Provide the (x, y) coordinate of the cell's center where the given text is located.  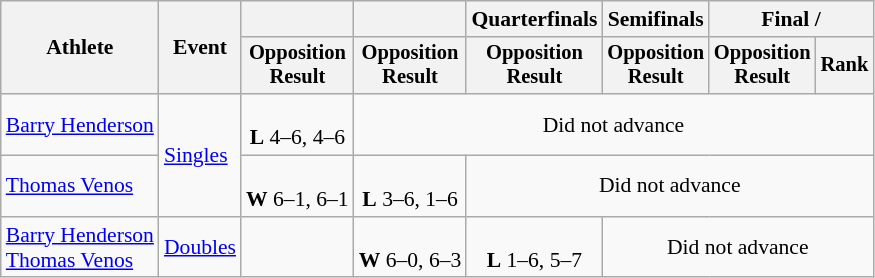
Rank (845, 66)
Event (200, 48)
Final / (791, 19)
Doubles (200, 248)
L 4–6, 4–6 (298, 124)
Quarterfinals (534, 19)
W 6–0, 6–3 (410, 248)
Thomas Venos (80, 186)
Singles (200, 155)
L 3–6, 1–6 (410, 186)
W 6–1, 6–1 (298, 186)
Athlete (80, 48)
L 1–6, 5–7 (534, 248)
Barry HendersonThomas Venos (80, 248)
Barry Henderson (80, 124)
Semifinals (656, 19)
